For the text-containing cell, return its midpoint in (x, y) coordinate format. 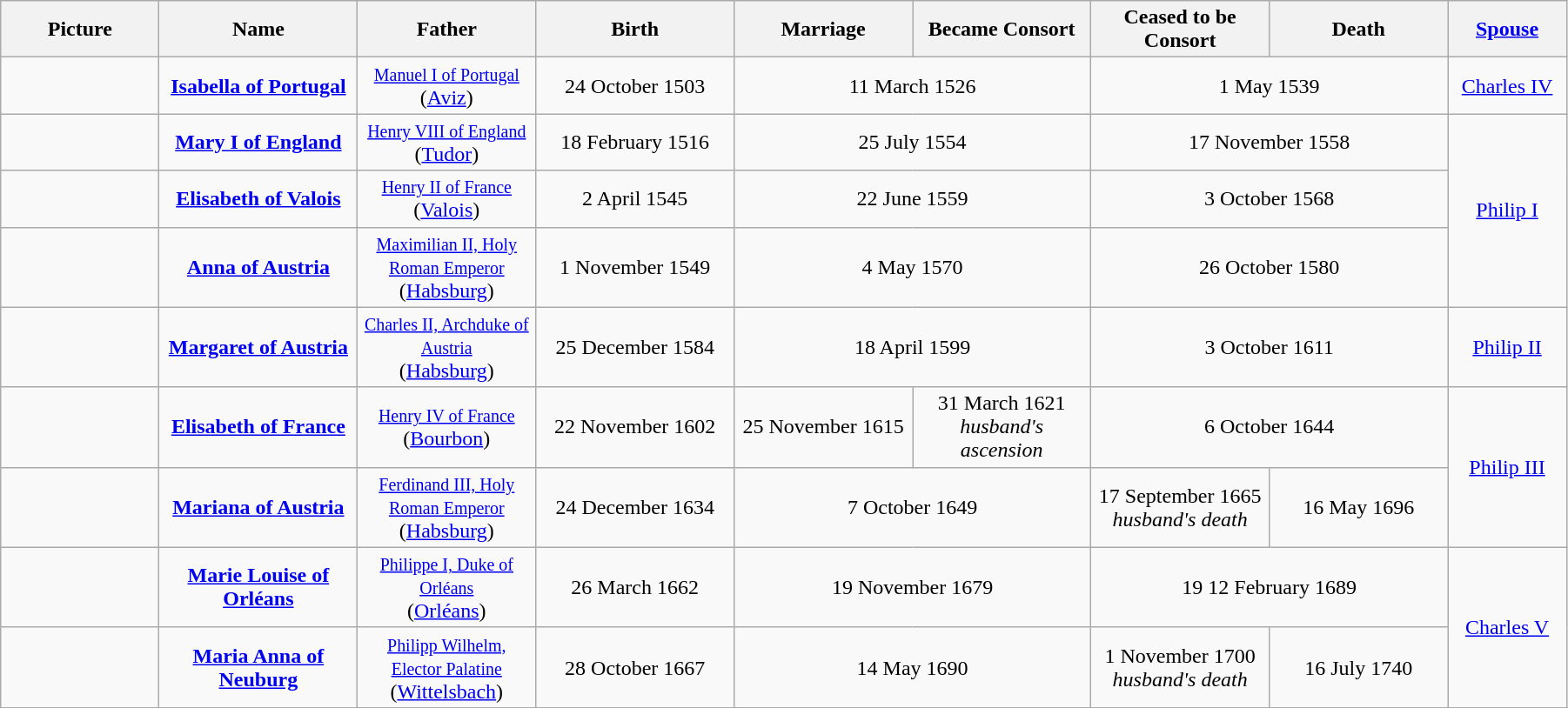
6 October 1644 (1270, 427)
28 October 1667 (635, 667)
26 March 1662 (635, 587)
Henry IV of France (Bourbon) (447, 427)
Charles II, Archduke of Austria (Habsburg) (447, 347)
Margaret of Austria (258, 347)
19 12 February 1689 (1270, 587)
4 May 1570 (913, 267)
Marie Louise of Orléans (258, 587)
22 June 1559 (913, 198)
7 October 1649 (913, 507)
Philip III (1507, 467)
Philip I (1507, 210)
Philip II (1507, 347)
11 March 1526 (913, 85)
Maximilian II, Holy Roman Emperor (Habsburg) (447, 267)
1 May 1539 (1270, 85)
1 November 1700husband's death (1180, 667)
25 July 1554 (913, 143)
Name (258, 30)
Father (447, 30)
Marriage (823, 30)
3 October 1568 (1270, 198)
25 November 1615 (823, 427)
Henry VIII of England (Tudor) (447, 143)
24 October 1503 (635, 85)
Henry II of France (Valois) (447, 198)
Philipp Wilhelm, Elector Palatine (Wittelsbach) (447, 667)
17 September 1665 husband's death (1180, 507)
Became Consort (1002, 30)
18 February 1516 (635, 143)
Mariana of Austria (258, 507)
14 May 1690 (913, 667)
Charles IV (1507, 85)
Elisabeth of France (258, 427)
Isabella of Portugal (258, 85)
26 October 1580 (1270, 267)
25 December 1584 (635, 347)
Death (1359, 30)
Ferdinand III, Holy Roman Emperor (Habsburg) (447, 507)
Maria Anna of Neuburg (258, 667)
16 July 1740 (1359, 667)
16 May 1696 (1359, 507)
Manuel I of Portugal (Aviz) (447, 85)
22 November 1602 (635, 427)
31 March 1621 husband's ascension (1002, 427)
Spouse (1507, 30)
18 April 1599 (913, 347)
1 November 1549 (635, 267)
19 November 1679 (913, 587)
Mary I of England (258, 143)
17 November 1558 (1270, 143)
Picture (80, 30)
24 December 1634 (635, 507)
Charles V (1507, 627)
Ceased to be Consort (1180, 30)
Birth (635, 30)
2 April 1545 (635, 198)
3 October 1611 (1270, 347)
Philippe I, Duke of Orléans (Orléans) (447, 587)
Anna of Austria (258, 267)
Elisabeth of Valois (258, 198)
